For the text-containing cell, return its midpoint in [x, y] coordinate format. 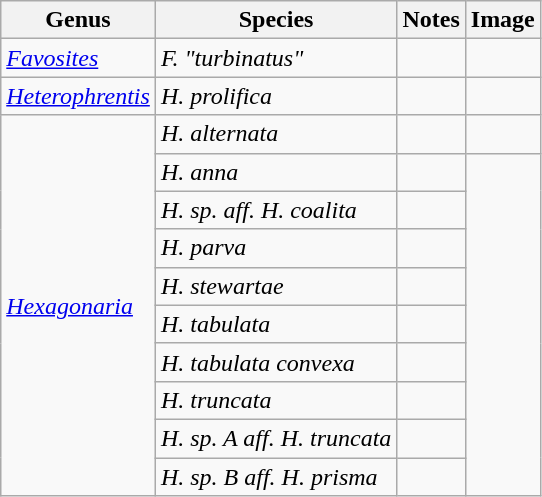
H. tabulata [276, 324]
Species [276, 20]
H. sp. A aff. H. truncata [276, 438]
H. stewartae [276, 286]
H. tabulata convexa [276, 362]
H. anna [276, 172]
H. sp. aff. H. coalita [276, 210]
Heterophrentis [78, 96]
H. parva [276, 248]
H. truncata [276, 400]
Image [502, 20]
Notes [431, 20]
Genus [78, 20]
F. "turbinatus" [276, 58]
Favosites [78, 58]
Hexagonaria [78, 306]
H. sp. B aff. H. prisma [276, 477]
H. alternata [276, 134]
H. prolifica [276, 96]
